Output the (X, Y) coordinate of the center of the cell containing the given text.  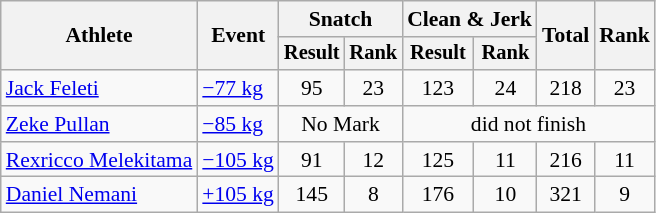
12 (374, 160)
−85 kg (238, 124)
145 (312, 195)
−77 kg (238, 88)
10 (506, 195)
Jack Feleti (100, 88)
9 (624, 195)
Zeke Pullan (100, 124)
321 (566, 195)
8 (374, 195)
Snatch (340, 19)
218 (566, 88)
91 (312, 160)
Rexricco Melekitama (100, 160)
216 (566, 160)
+105 kg (238, 195)
125 (438, 160)
Total (566, 36)
−105 kg (238, 160)
176 (438, 195)
did not finish (528, 124)
Clean & Jerk (470, 19)
Daniel Nemani (100, 195)
123 (438, 88)
Event (238, 36)
Athlete (100, 36)
95 (312, 88)
24 (506, 88)
No Mark (340, 124)
